Locate the cell with the specified text and output its [X, Y] center coordinate. 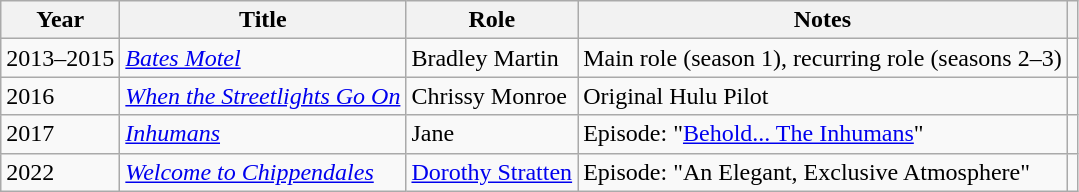
Inhumans [263, 134]
Role [492, 20]
Jane [492, 134]
Episode: "An Elegant, Exclusive Atmosphere" [823, 172]
Bradley Martin [492, 58]
Title [263, 20]
2016 [60, 96]
Notes [823, 20]
Dorothy Stratten [492, 172]
2017 [60, 134]
When the Streetlights Go On [263, 96]
Original Hulu Pilot [823, 96]
Chrissy Monroe [492, 96]
2022 [60, 172]
Welcome to Chippendales [263, 172]
Bates Motel [263, 58]
Episode: "Behold... The Inhumans" [823, 134]
Main role (season 1), recurring role (seasons 2–3) [823, 58]
Year [60, 20]
2013–2015 [60, 58]
